Return (X, Y) of the center of cell containing provided text 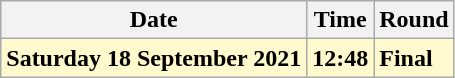
12:48 (340, 58)
Date (154, 20)
Final (414, 58)
Round (414, 20)
Time (340, 20)
Saturday 18 September 2021 (154, 58)
